Determine the (x, y) coordinate at the center of the cell enclosing the given text.  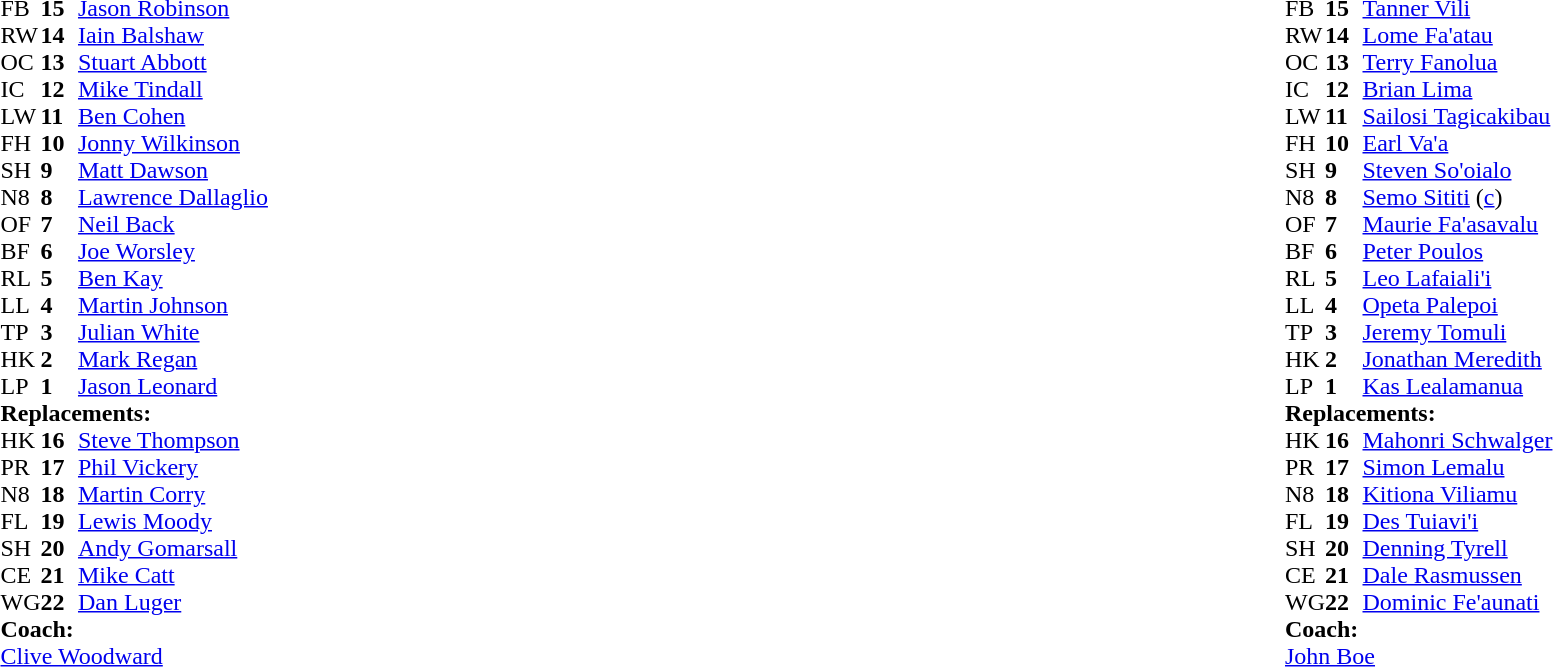
Brian Lima (1457, 90)
Earl Va'a (1457, 144)
Andy Gomarsall (173, 548)
Martin Johnson (173, 306)
Semo Sititi (c) (1457, 198)
Dominic Fe'aunati (1457, 602)
Lawrence Dallaglio (173, 198)
Des Tuiavi'i (1457, 522)
Sailosi Tagicakibau (1457, 116)
Jason Leonard (173, 386)
Matt Dawson (173, 170)
Ben Kay (173, 278)
Denning Tyrell (1457, 548)
Terry Fanolua (1457, 62)
Steve Thompson (173, 440)
Leo Lafaiali'i (1457, 278)
Jonny Wilkinson (173, 144)
Kas Lealamanua (1457, 386)
Stuart Abbott (173, 62)
Jeremy Tomuli (1457, 332)
Julian White (173, 332)
Phil Vickery (173, 468)
Iain Balshaw (173, 36)
Lome Fa'atau (1457, 36)
Ben Cohen (173, 116)
Mike Tindall (173, 90)
Mike Catt (173, 576)
Dale Rasmussen (1457, 576)
Opeta Palepoi (1457, 306)
Lewis Moody (173, 522)
Martin Corry (173, 494)
Joe Worsley (173, 252)
Peter Poulos (1457, 252)
Mark Regan (173, 360)
Jonathan Meredith (1457, 360)
Dan Luger (173, 602)
Neil Back (173, 224)
Mahonri Schwalger (1457, 440)
Maurie Fa'asavalu (1457, 224)
Kitiona Viliamu (1457, 494)
Steven So'oialo (1457, 170)
Simon Lemalu (1457, 468)
